Output the [x, y] coordinate of the center of the cell containing the given text.  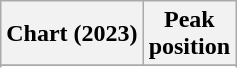
Peakposition [189, 34]
Chart (2023) [72, 34]
